Provide the [x, y] coordinate of the cell's center where the given text is located.  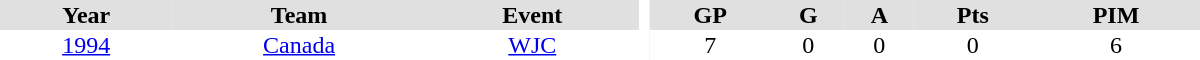
G [808, 15]
PIM [1116, 15]
A [880, 15]
GP [710, 15]
WJC [532, 45]
7 [710, 45]
6 [1116, 45]
Team [298, 15]
1994 [86, 45]
Canada [298, 45]
Year [86, 15]
Event [532, 15]
Pts [973, 15]
